Identify which cell holds the provided text, then report its (X, Y) central coordinate. 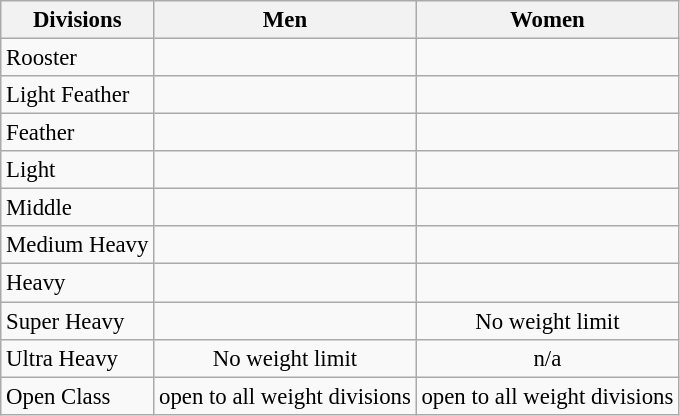
Medium Heavy (78, 245)
Super Heavy (78, 321)
Rooster (78, 58)
n/a (547, 358)
Middle (78, 208)
Women (547, 20)
Light (78, 170)
Divisions (78, 20)
Open Class (78, 396)
Feather (78, 133)
Light Feather (78, 95)
Ultra Heavy (78, 358)
Heavy (78, 283)
Men (285, 20)
